Capture the cell that displays the provided text and extract its [x, y] central coordinate. 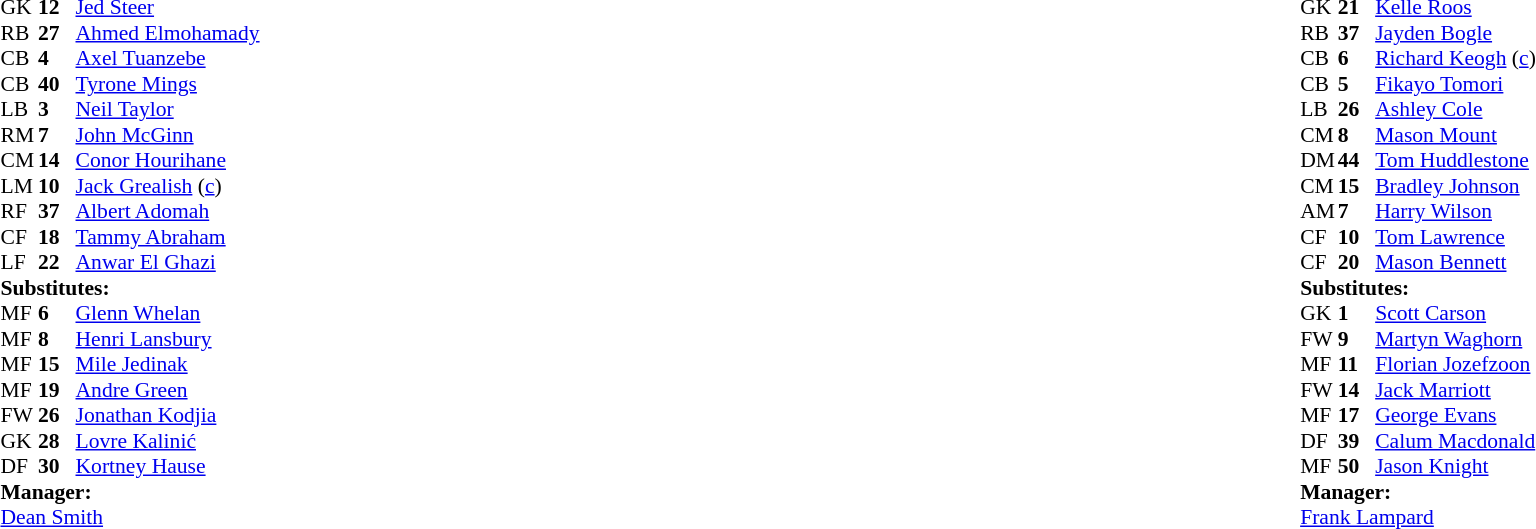
Kortney Hause [168, 467]
Scott Carson [1456, 313]
Tom Lawrence [1456, 237]
George Evans [1456, 415]
Jayden Bogle [1456, 33]
11 [1357, 365]
Mason Mount [1456, 135]
Jack Grealish (c) [168, 186]
Martyn Waghorn [1456, 339]
19 [57, 390]
Albert Adomah [168, 211]
Jack Marriott [1456, 390]
Mile Jedinak [168, 365]
Florian Jozefzoon [1456, 365]
Anwar El Ghazi [168, 263]
Henri Lansbury [168, 339]
50 [1357, 467]
Tyrone Mings [168, 84]
Ahmed Elmohamady [168, 33]
Tammy Abraham [168, 237]
27 [57, 33]
Lovre Kalinić [168, 441]
Tom Huddlestone [1456, 161]
4 [57, 59]
Neil Taylor [168, 109]
Jason Knight [1456, 467]
DM [1319, 161]
Conor Hourihane [168, 161]
RM [19, 135]
LF [19, 263]
18 [57, 237]
30 [57, 467]
Mason Bennett [1456, 263]
3 [57, 109]
40 [57, 84]
20 [1357, 263]
44 [1357, 161]
Richard Keogh (c) [1456, 59]
Jonathan Kodjia [168, 415]
Harry Wilson [1456, 211]
RF [19, 211]
17 [1357, 415]
39 [1357, 441]
LM [19, 186]
Ashley Cole [1456, 109]
Andre Green [168, 390]
22 [57, 263]
Bradley Johnson [1456, 186]
Glenn Whelan [168, 313]
Fikayo Tomori [1456, 84]
John McGinn [168, 135]
28 [57, 441]
Axel Tuanzebe [168, 59]
AM [1319, 211]
9 [1357, 339]
1 [1357, 313]
Calum Macdonald [1456, 441]
5 [1357, 84]
